Capture the cell that displays the provided text and extract its (x, y) central coordinate. 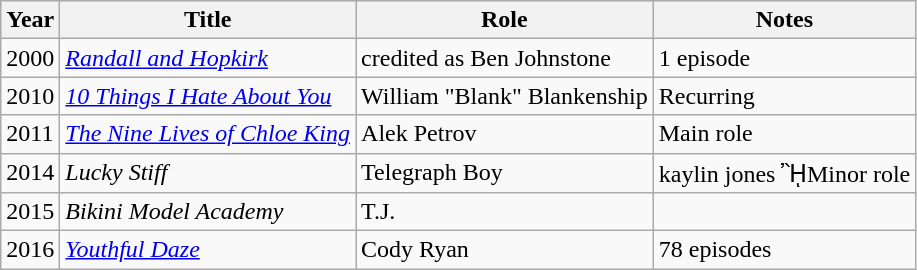
Randall and Hopkirk (208, 58)
Notes (784, 20)
78 episodes (784, 250)
1 episode (784, 58)
2016 (30, 250)
Cody Ryan (505, 250)
2015 (30, 212)
Title (208, 20)
The Nine Lives of Chloe King (208, 134)
Bikini Model Academy (208, 212)
Year (30, 20)
2000 (30, 58)
T.J. (505, 212)
credited as Ben Johnstone (505, 58)
10 Things I Hate About You (208, 96)
Role (505, 20)
Telegraph Boy (505, 173)
Youthful Daze (208, 250)
2014 (30, 173)
Lucky Stiff (208, 173)
2010 (30, 96)
kaylin jones ᾚMinor role (784, 173)
Recurring (784, 96)
William "Blank" Blankenship (505, 96)
Alek Petrov (505, 134)
2011 (30, 134)
Main role (784, 134)
